Pinpoint the cell where the given text exists, returning its [X, Y] midpoint coordinate. 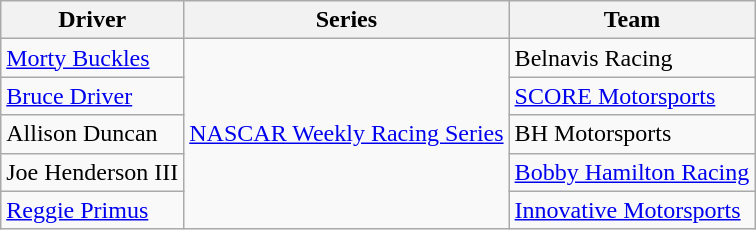
BH Motorsports [632, 134]
Belnavis Racing [632, 58]
Bobby Hamilton Racing [632, 172]
Bruce Driver [92, 96]
Reggie Primus [92, 210]
Series [346, 20]
Morty Buckles [92, 58]
Allison Duncan [92, 134]
Team [632, 20]
Innovative Motorsports [632, 210]
Joe Henderson III [92, 172]
SCORE Motorsports [632, 96]
Driver [92, 20]
NASCAR Weekly Racing Series [346, 134]
